Identify which cell holds the provided text, then report its [X, Y] central coordinate. 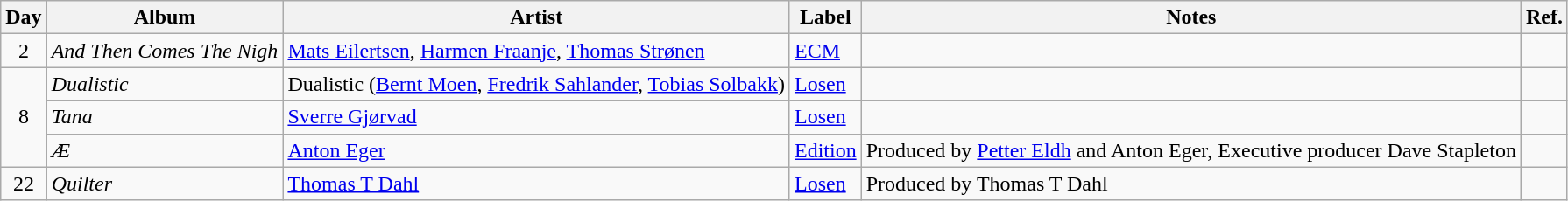
Æ [165, 150]
And Then Comes The Nigh [165, 51]
Sverre Gjørvad [536, 117]
8 [24, 117]
Anton Eger [536, 150]
Produced by Petter Eldh and Anton Eger, Executive producer Dave Stapleton [1191, 150]
Day [24, 17]
2 [24, 51]
Album [165, 17]
Artist [536, 17]
Label [825, 17]
Produced by Thomas T Dahl [1191, 184]
Edition [825, 150]
ECM [825, 51]
Ref. [1543, 17]
Mats Eilertsen, Harmen Fraanje, Thomas Strønen [536, 51]
Notes [1191, 17]
22 [24, 184]
Dualistic [165, 84]
Dualistic (Bernt Moen, Fredrik Sahlander, Tobias Solbakk) [536, 84]
Quilter [165, 184]
Tana [165, 117]
Thomas T Dahl [536, 184]
